Return (X, Y) of the center of cell containing provided text 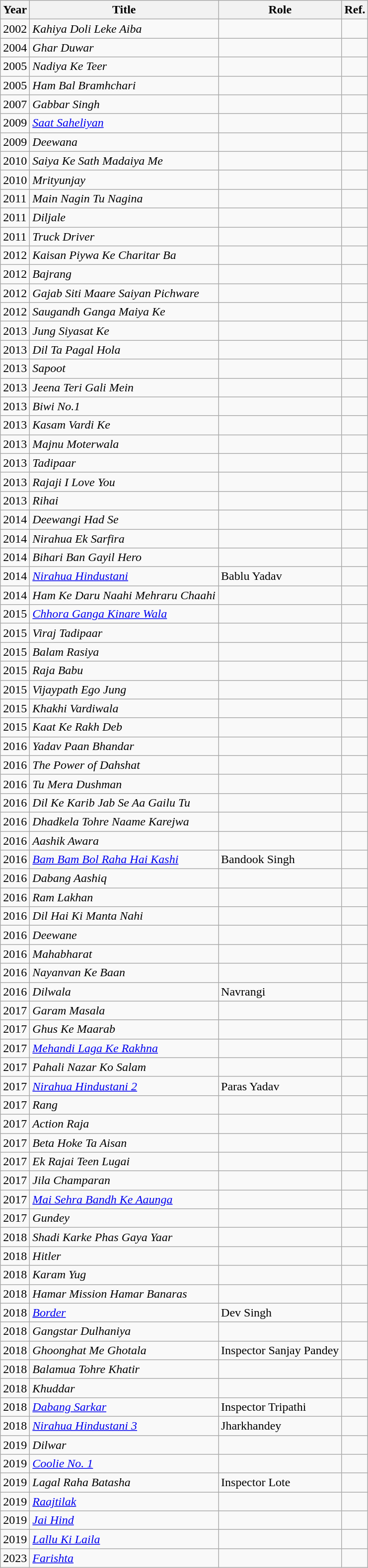
Biwi No.1 (124, 406)
Gajab Siti Maare Saiyan Pichware (124, 293)
Rajaji I Love You (124, 482)
Ref. (355, 10)
2007 (15, 104)
Viraj Tadipaar (124, 633)
Jung Siyasat Ke (124, 331)
Dabang Sarkar (124, 1407)
Bandook Singh (280, 860)
Yadav Paan Bhandar (124, 746)
Balam Rasiya (124, 652)
Tu Mera Dushman (124, 784)
Khuddar (124, 1388)
Raajtilak (124, 1502)
Balamua Tohre Khatir (124, 1369)
Deewangi Had Se (124, 519)
Mehandi Laga Ke Rakhna (124, 1048)
Garam Masala (124, 1010)
Gabbar Singh (124, 104)
2002 (15, 29)
Saiya Ke Sath Madaiya Me (124, 161)
Saugandh Ganga Maiya Ke (124, 312)
Ghar Duwar (124, 48)
Bihari Ban Gayil Hero (124, 558)
Karam Yug (124, 1275)
Farishta (124, 1558)
Tadipaar (124, 463)
Kaat Ke Rakh Deb (124, 727)
Deewane (124, 935)
Border (124, 1313)
Nayanvan Ke Baan (124, 973)
Ghus Ke Maarab (124, 1029)
Lagal Raha Batasha (124, 1483)
The Power of Dahshat (124, 765)
Inspector Tripathi (280, 1407)
Ghoonghat Me Ghotala (124, 1350)
Mahabharat (124, 954)
Mrityunjay (124, 180)
Gundey (124, 1218)
Truck Driver (124, 237)
Role (280, 10)
Khakhi Vardiwala (124, 708)
Jila Champaran (124, 1181)
Rihai (124, 501)
Chhora Ganga Kinare Wala (124, 614)
Dhadkela Tohre Naame Karejwa (124, 821)
Aashik Awara (124, 841)
Dev Singh (280, 1313)
Pahali Nazar Ko Salam (124, 1067)
2004 (15, 48)
Kahiya Doli Leke Aiba (124, 29)
Nirahua Hindustani (124, 576)
Coolie No. 1 (124, 1464)
Title (124, 10)
Jeena Teri Gali Mein (124, 387)
Paras Yadav (280, 1086)
Hitler (124, 1256)
Nirahua Hindustani 3 (124, 1426)
Dilwar (124, 1445)
Year (15, 10)
Action Raja (124, 1124)
Gangstar Dulhaniya (124, 1331)
Hamar Mission Hamar Banaras (124, 1294)
Bam Bam Bol Raha Hai Kashi (124, 860)
Ram Lakhan (124, 897)
Kasam Vardi Ke (124, 425)
Ham Ke Daru Naahi Mehraru Chaahi (124, 595)
2023 (15, 1558)
Inspector Sanjay Pandey (280, 1350)
Dabang Aashiq (124, 878)
Lallu Ki Laila (124, 1539)
Sapoot (124, 369)
Nadiya Ke Teer (124, 66)
Dilwala (124, 992)
Jharkhandey (280, 1426)
Mai Sehra Bandh Ke Aaunga (124, 1199)
Inspector Lote (280, 1483)
Ham Bal Bramhchari (124, 85)
Beta Hoke Ta Aisan (124, 1142)
Jai Hind (124, 1520)
Ek Rajai Teen Lugai (124, 1162)
Deewana (124, 142)
Rang (124, 1105)
Nirahua Ek Sarfira (124, 538)
Bablu Yadav (280, 576)
Diljale (124, 217)
Dil Ta Pagal Hola (124, 350)
Kaisan Piywa Ke Charitar Ba (124, 255)
Vijaypath Ego Jung (124, 690)
Main Nagin Tu Nagina (124, 198)
Navrangi (280, 992)
Bajrang (124, 274)
Majnu Moterwala (124, 444)
Dil Hai Ki Manta Nahi (124, 916)
Saat Saheliyan (124, 123)
Shadi Karke Phas Gaya Yaar (124, 1237)
Nirahua Hindustani 2 (124, 1086)
Raja Babu (124, 671)
Dil Ke Karib Jab Se Aa Gailu Tu (124, 803)
